Locate the cell with the specified text and output its [x, y] center coordinate. 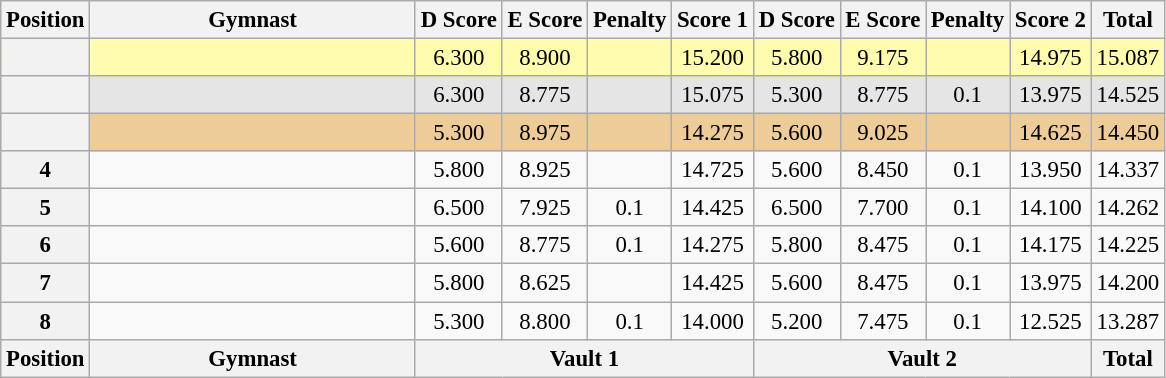
Score 1 [713, 20]
7.700 [882, 208]
8.800 [544, 321]
14.725 [713, 170]
15.087 [1128, 58]
12.525 [1051, 321]
14.525 [1128, 95]
7 [46, 283]
14.450 [1128, 133]
14.262 [1128, 208]
13.950 [1051, 170]
5 [46, 208]
14.337 [1128, 170]
15.200 [713, 58]
5.200 [796, 321]
14.625 [1051, 133]
Score 2 [1051, 20]
8.625 [544, 283]
8.925 [544, 170]
14.100 [1051, 208]
8.975 [544, 133]
7.925 [544, 208]
14.175 [1051, 245]
Vault 2 [922, 358]
9.025 [882, 133]
14.200 [1128, 283]
Vault 1 [584, 358]
14.975 [1051, 58]
8.450 [882, 170]
14.225 [1128, 245]
8.900 [544, 58]
13.287 [1128, 321]
7.475 [882, 321]
4 [46, 170]
8 [46, 321]
6 [46, 245]
9.175 [882, 58]
15.075 [713, 95]
14.000 [713, 321]
